Find where the given text appears and provide that cell's center as [X, Y] coordinate. 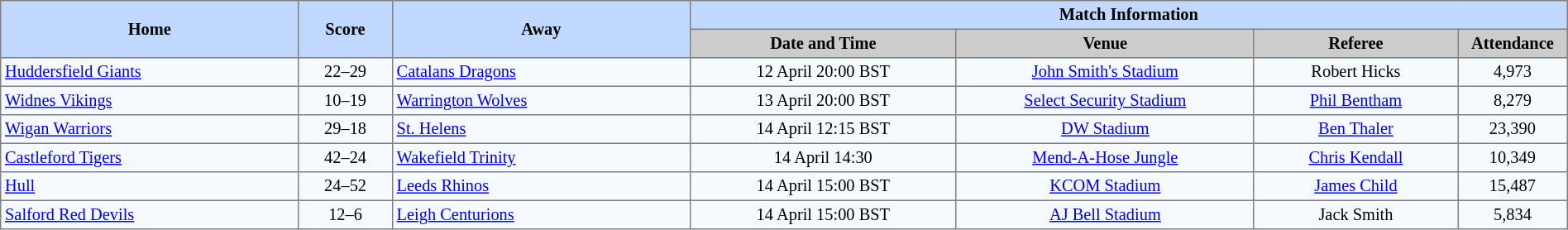
Attendance [1513, 43]
Leeds Rhinos [541, 186]
22–29 [346, 72]
Score [346, 30]
Warrington Wolves [541, 100]
Chris Kendall [1355, 157]
14 April 14:30 [823, 157]
12 April 20:00 BST [823, 72]
Referee [1355, 43]
4,973 [1513, 72]
8,279 [1513, 100]
Robert Hicks [1355, 72]
10,349 [1513, 157]
Match Information [1128, 15]
Huddersfield Giants [150, 72]
AJ Bell Stadium [1105, 214]
Wakefield Trinity [541, 157]
Catalans Dragons [541, 72]
15,487 [1513, 186]
14 April 12:15 BST [823, 129]
James Child [1355, 186]
DW Stadium [1105, 129]
Home [150, 30]
John Smith's Stadium [1105, 72]
St. Helens [541, 129]
42–24 [346, 157]
Wigan Warriors [150, 129]
10–19 [346, 100]
Jack Smith [1355, 214]
23,390 [1513, 129]
KCOM Stadium [1105, 186]
24–52 [346, 186]
Date and Time [823, 43]
Hull [150, 186]
Leigh Centurions [541, 214]
5,834 [1513, 214]
Widnes Vikings [150, 100]
Away [541, 30]
12–6 [346, 214]
Ben Thaler [1355, 129]
Castleford Tigers [150, 157]
13 April 20:00 BST [823, 100]
Venue [1105, 43]
Mend-A-Hose Jungle [1105, 157]
Salford Red Devils [150, 214]
Select Security Stadium [1105, 100]
29–18 [346, 129]
Phil Bentham [1355, 100]
